Return [X, Y] of the center of cell containing provided text 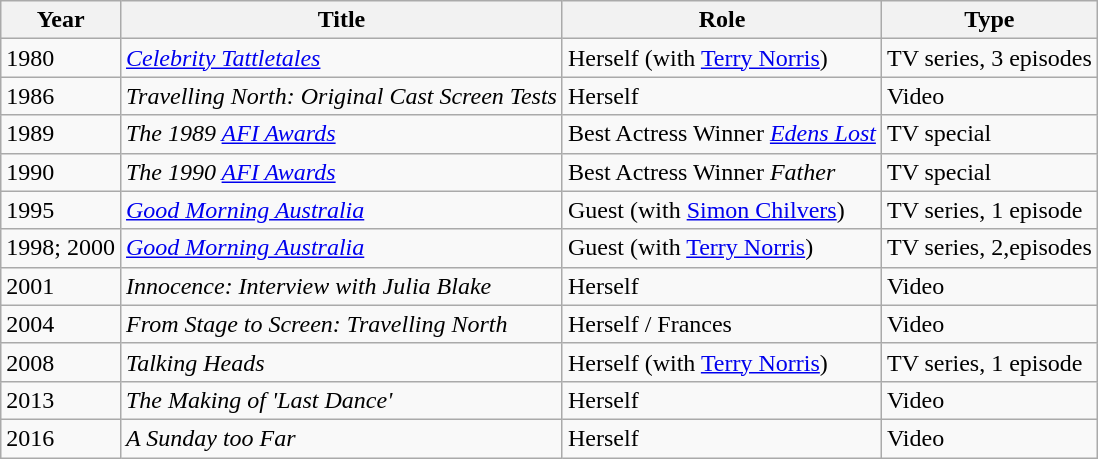
The Making of 'Last Dance' [341, 400]
1989 [61, 134]
Talking Heads [341, 362]
Year [61, 20]
2016 [61, 438]
2013 [61, 400]
2001 [61, 286]
Guest (with Terry Norris) [722, 248]
A Sunday too Far [341, 438]
1998; 2000 [61, 248]
Innocence: Interview with Julia Blake [341, 286]
Title [341, 20]
Role [722, 20]
1986 [61, 96]
2008 [61, 362]
Celebrity Tattletales [341, 58]
The 1990 AFI Awards [341, 172]
Type [989, 20]
From Stage to Screen: Travelling North [341, 324]
1990 [61, 172]
2004 [61, 324]
TV series, 2,episodes [989, 248]
TV series, 3 episodes [989, 58]
1995 [61, 210]
1980 [61, 58]
The 1989 AFI Awards [341, 134]
Best Actress Winner Father [722, 172]
Best Actress Winner Edens Lost [722, 134]
Guest (with Simon Chilvers) [722, 210]
Herself / Frances [722, 324]
Travelling North: Original Cast Screen Tests [341, 96]
